Provide the (x, y) coordinate of the cell's center where the given text is located.  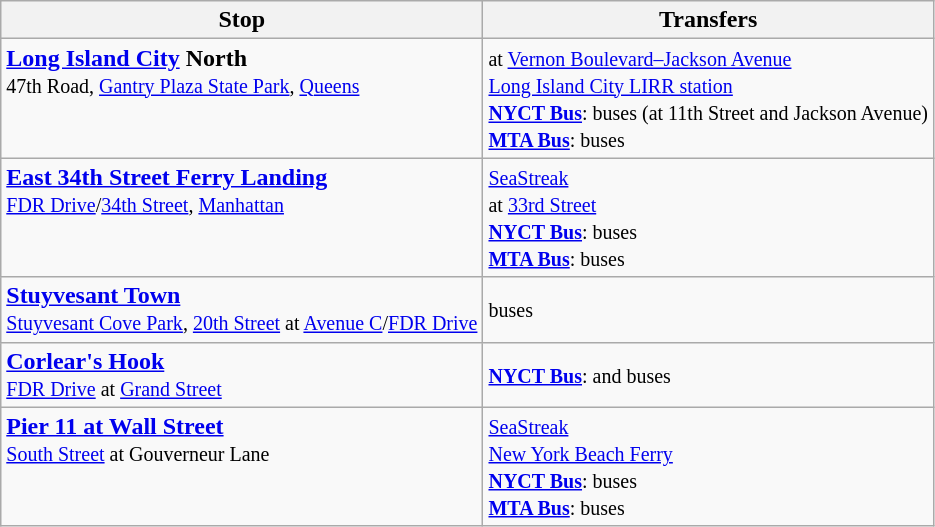
Pier 11 at Wall StreetSouth Street at Gouverneur Lane (242, 466)
NYCT Bus: and buses (708, 374)
East 34th Street Ferry LandingFDR Drive/34th Street, Manhattan (242, 218)
at Vernon Boulevard–Jackson AvenueLong Island City LIRR stationNYCT Bus: buses (at 11th Street and Jackson Avenue)MTA Bus: buses (708, 98)
Corlear's HookFDR Drive at Grand Street (242, 374)
Long Island City North47th Road, Gantry Plaza State Park, Queens (242, 98)
SeaStreak at 33rd StreetNYCT Bus: buses MTA Bus: buses (708, 218)
Transfers (708, 20)
Stuyvesant TownStuyvesant Cove Park, 20th Street at Avenue C/FDR Drive (242, 310)
Stop (242, 20)
SeaStreakNew York Beach Ferry NYCT Bus: busesMTA Bus: buses (708, 466)
buses (708, 310)
